Scan for the cell matching the given text and deliver its (x, y) coordinate at center. 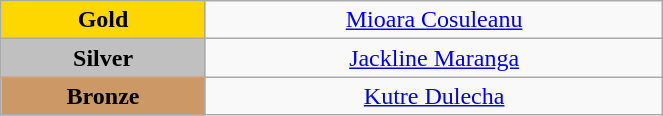
Mioara Cosuleanu (434, 20)
Bronze (104, 96)
Kutre Dulecha (434, 96)
Silver (104, 58)
Gold (104, 20)
Jackline Maranga (434, 58)
